Return the [x, y] coordinate for the center point of the cell that contains the specified text.  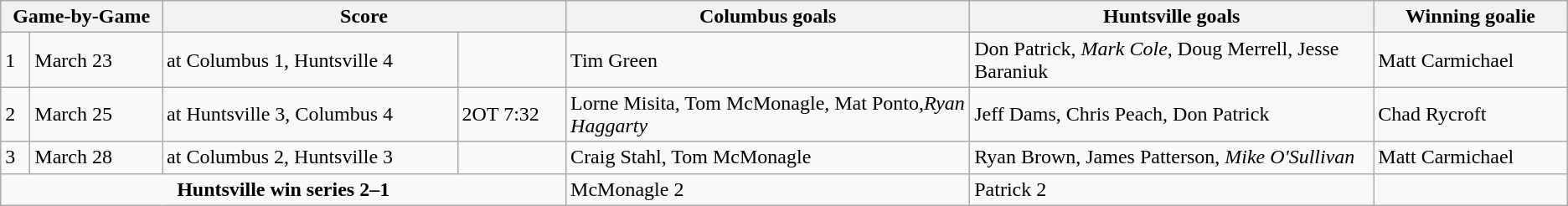
Don Patrick, Mark Cole, Doug Merrell, Jesse Baraniuk [1172, 60]
Tim Green [768, 60]
Columbus goals [768, 17]
3 [15, 157]
Craig Stahl, Tom McMonagle [768, 157]
at Huntsville 3, Columbus 4 [310, 114]
Ryan Brown, James Patterson, Mike O'Sullivan [1172, 157]
Winning goalie [1471, 17]
March 28 [96, 157]
Patrick 2 [1172, 189]
Huntsville goals [1172, 17]
2 [15, 114]
Score [364, 17]
1 [15, 60]
at Columbus 1, Huntsville 4 [310, 60]
at Columbus 2, Huntsville 3 [310, 157]
March 25 [96, 114]
Game-by-Game [82, 17]
Huntsville win series 2–1 [283, 189]
March 23 [96, 60]
Chad Rycroft [1471, 114]
Lorne Misita, Tom McMonagle, Mat Ponto,Ryan Haggarty [768, 114]
2OT 7:32 [512, 114]
Jeff Dams, Chris Peach, Don Patrick [1172, 114]
McMonagle 2 [768, 189]
